Pinpoint the cell where the given text exists, returning its (x, y) midpoint coordinate. 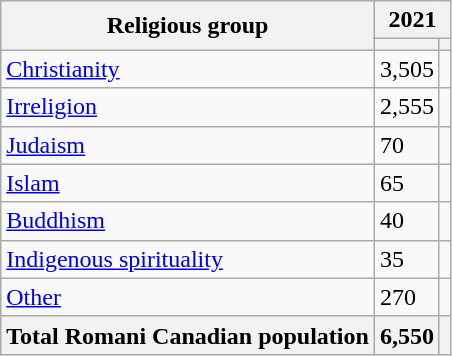
Indigenous spirituality (188, 259)
70 (406, 145)
35 (406, 259)
40 (406, 221)
2,555 (406, 107)
Buddhism (188, 221)
Other (188, 297)
270 (406, 297)
Total Romani Canadian population (188, 335)
2021 (412, 20)
Irreligion (188, 107)
Christianity (188, 69)
65 (406, 183)
Islam (188, 183)
3,505 (406, 69)
Religious group (188, 26)
6,550 (406, 335)
Judaism (188, 145)
